Return the [X, Y] coordinate for the center point of the cell that contains the specified text.  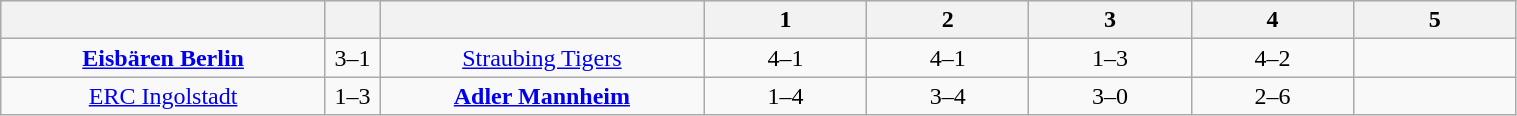
Adler Mannheim [542, 96]
3–1 [352, 58]
Straubing Tigers [542, 58]
1–4 [785, 96]
5 [1435, 20]
ERC Ingolstadt [164, 96]
2 [948, 20]
4 [1272, 20]
3 [1110, 20]
3–4 [948, 96]
1 [785, 20]
3–0 [1110, 96]
4–2 [1272, 58]
2–6 [1272, 96]
Eisbären Berlin [164, 58]
